Extract the [x, y] coordinate from the center of the cell holding the provided text.  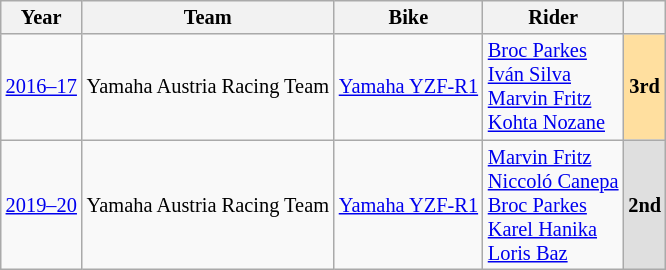
Bike [408, 17]
2019–20 [42, 205]
Rider [553, 17]
Year [42, 17]
Broc Parkes Iván Silva Marvin Fritz Kohta Nozane [553, 87]
2nd [644, 205]
Marvin Fritz Niccoló Canepa Broc Parkes Karel Hanika Loris Baz [553, 205]
3rd [644, 87]
Team [208, 17]
2016–17 [42, 87]
